For the text-containing cell, return its midpoint in (X, Y) coordinate format. 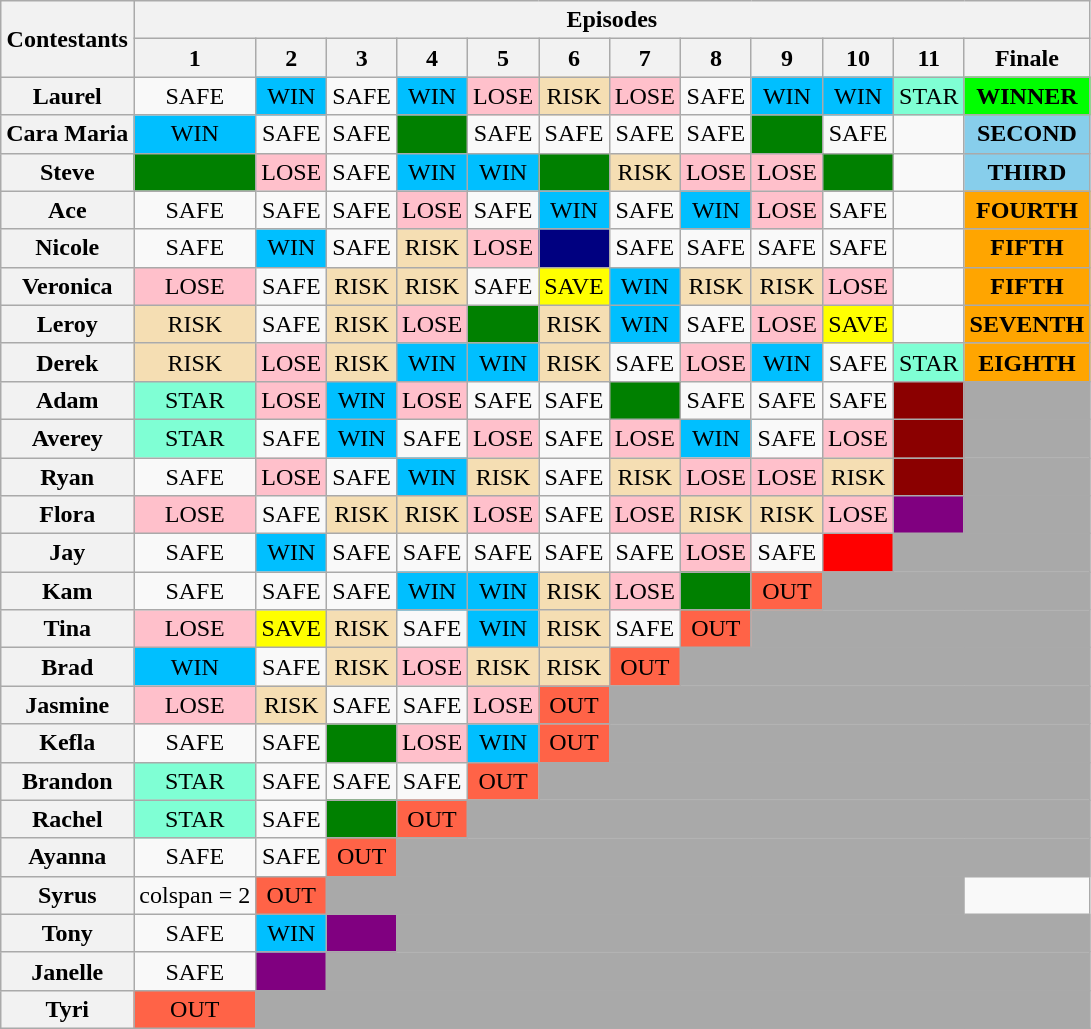
THIRD (1027, 172)
Kam (68, 591)
10 (858, 58)
Adam (68, 400)
11 (929, 58)
Brandon (68, 781)
3 (362, 58)
Flora (68, 515)
6 (574, 58)
Derek (68, 362)
Brad (68, 667)
FOURTH (1027, 210)
Veronica (68, 286)
8 (716, 58)
WINNER (1027, 96)
4 (432, 58)
Cara Maria (68, 134)
Jasmine (68, 705)
9 (786, 58)
Janelle (68, 971)
Averey (68, 438)
Leroy (68, 324)
5 (504, 58)
Tyri (68, 1009)
EIGHTH (1027, 362)
Steve (68, 172)
Jay (68, 553)
Syrus (68, 895)
2 (292, 58)
Nicole (68, 248)
Rachel (68, 819)
Kefla (68, 743)
1 (195, 58)
Tina (68, 629)
colspan = 2 (195, 895)
Ace (68, 210)
SECOND (1027, 134)
Finale (1027, 58)
Contestants (68, 39)
Tony (68, 933)
7 (644, 58)
Ryan (68, 477)
Laurel (68, 96)
SEVENTH (1027, 324)
Episodes (612, 20)
Ayanna (68, 857)
